Extract the (x, y) coordinate from the center of the cell holding the provided text.  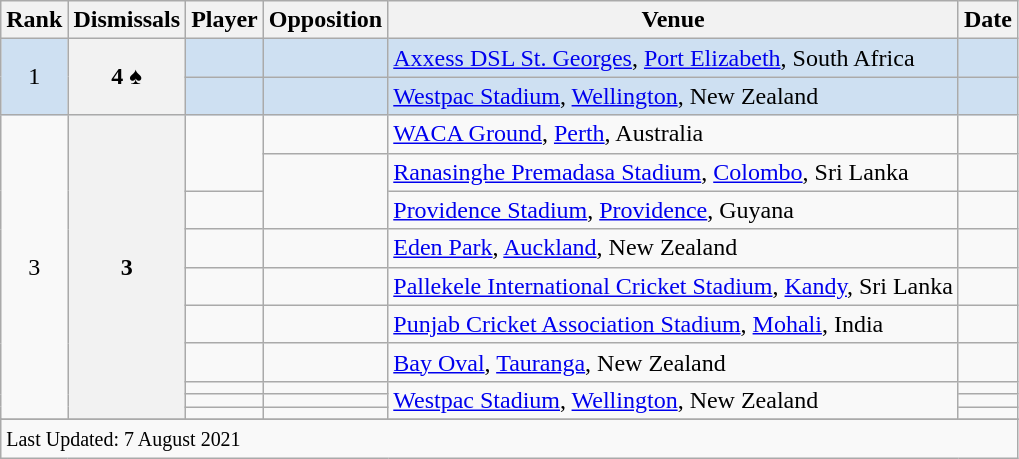
Venue (674, 20)
1 (34, 77)
Ranasinghe Premadasa Stadium, Colombo, Sri Lanka (674, 172)
Bay Oval, Tauranga, New Zealand (674, 362)
Opposition (325, 20)
WACA Ground, Perth, Australia (674, 134)
4 ♠ (127, 77)
Punjab Cricket Association Stadium, Mohali, India (674, 324)
Axxess DSL St. Georges, Port Elizabeth, South Africa (674, 58)
Date (988, 20)
Last Updated: 7 August 2021 (510, 438)
Providence Stadium, Providence, Guyana (674, 210)
Pallekele International Cricket Stadium, Kandy, Sri Lanka (674, 286)
Player (225, 20)
Rank (34, 20)
Eden Park, Auckland, New Zealand (674, 248)
Dismissals (127, 20)
